Extract the [x, y] coordinate from the center of the cell holding the provided text.  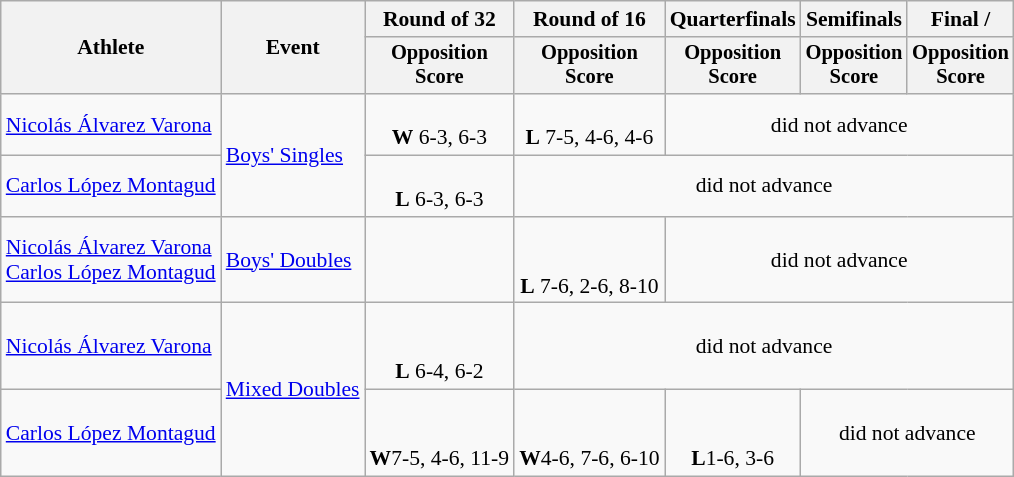
Boys' Doubles [293, 260]
Final / [960, 19]
Boys' Singles [293, 155]
L 6-4, 6-2 [440, 346]
Round of 16 [589, 19]
Mixed Doubles [293, 390]
Athlete [111, 48]
Event [293, 48]
L 7-5, 4-6, 4-6 [589, 124]
L 6-3, 6-3 [440, 186]
Quarterfinals [733, 19]
W7-5, 4-6, 11-9 [440, 434]
L 7-6, 2-6, 8-10 [589, 260]
W4-6, 7-6, 6-10 [589, 434]
L1-6, 3-6 [733, 434]
Round of 32 [440, 19]
Semifinals [854, 19]
Nicolás Álvarez VaronaCarlos López Montagud [111, 260]
W 6-3, 6-3 [440, 124]
